For the text-containing cell, return its midpoint in (X, Y) coordinate format. 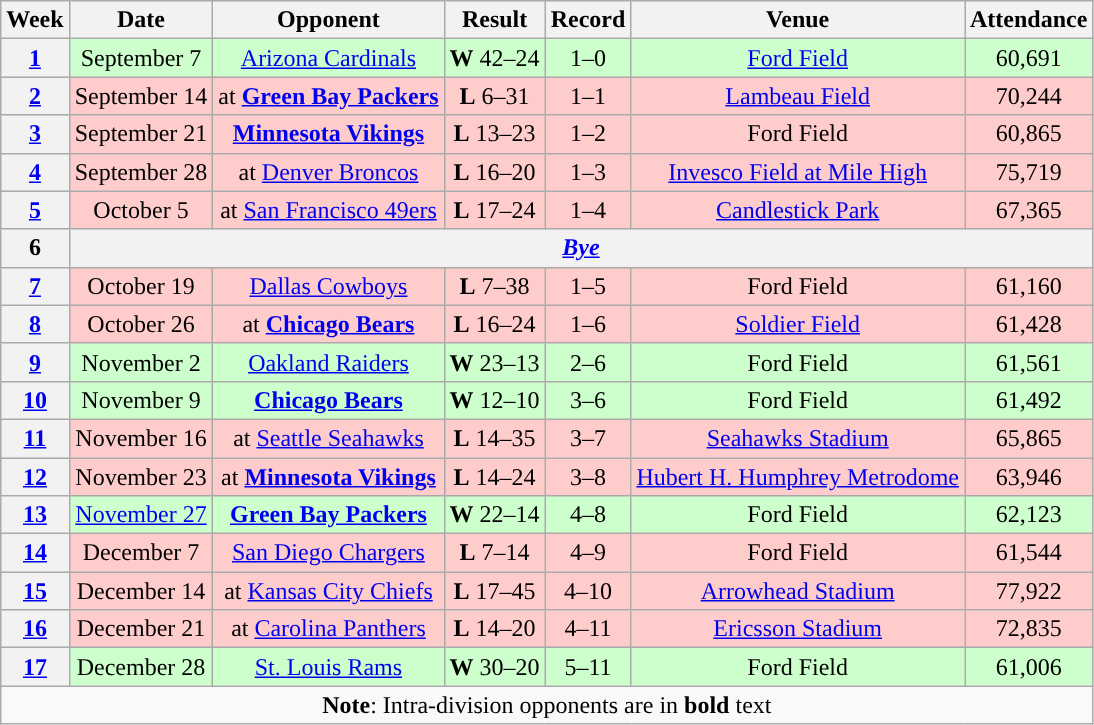
1–3 (588, 172)
1–4 (588, 210)
September 21 (141, 134)
October 19 (141, 286)
September 7 (141, 58)
65,865 (1028, 438)
2–6 (588, 362)
W 30–20 (494, 667)
L 14–24 (494, 477)
61,428 (1028, 324)
W 23–13 (494, 362)
1–6 (588, 324)
Venue (798, 20)
61,561 (1028, 362)
70,244 (1028, 96)
1–0 (588, 58)
5 (35, 210)
61,492 (1028, 400)
Green Bay Packers (328, 515)
60,691 (1028, 58)
11 (35, 438)
4–10 (588, 591)
15 (35, 591)
December 28 (141, 667)
at San Francisco 49ers (328, 210)
Date (141, 20)
at Denver Broncos (328, 172)
14 (35, 553)
Ericsson Stadium (798, 629)
Note: Intra-division opponents are in bold text (547, 705)
St. Louis Rams (328, 667)
Oakland Raiders (328, 362)
17 (35, 667)
at Minnesota Vikings (328, 477)
Dallas Cowboys (328, 286)
16 (35, 629)
3 (35, 134)
61,160 (1028, 286)
Soldier Field (798, 324)
Week (35, 20)
Chicago Bears (328, 400)
L 14–20 (494, 629)
1–5 (588, 286)
October 26 (141, 324)
75,719 (1028, 172)
at Green Bay Packers (328, 96)
L 16–24 (494, 324)
October 5 (141, 210)
3–6 (588, 400)
L 7–14 (494, 553)
November 16 (141, 438)
W 22–14 (494, 515)
Bye (581, 248)
W 12–10 (494, 400)
L 17–45 (494, 591)
13 (35, 515)
Result (494, 20)
Arizona Cardinals (328, 58)
at Seattle Seahawks (328, 438)
September 14 (141, 96)
Record (588, 20)
8 (35, 324)
L 7–38 (494, 286)
at Carolina Panthers (328, 629)
67,365 (1028, 210)
December 7 (141, 553)
November 2 (141, 362)
4–11 (588, 629)
Hubert H. Humphrey Metrodome (798, 477)
1 (35, 58)
at Kansas City Chiefs (328, 591)
1–1 (588, 96)
1–2 (588, 134)
L 13–23 (494, 134)
60,865 (1028, 134)
Candlestick Park (798, 210)
November 23 (141, 477)
10 (35, 400)
61,006 (1028, 667)
San Diego Chargers (328, 553)
2 (35, 96)
Seahawks Stadium (798, 438)
December 21 (141, 629)
4–9 (588, 553)
September 28 (141, 172)
61,544 (1028, 553)
63,946 (1028, 477)
L 6–31 (494, 96)
December 14 (141, 591)
Attendance (1028, 20)
7 (35, 286)
W 42–24 (494, 58)
12 (35, 477)
72,835 (1028, 629)
L 16–20 (494, 172)
November 9 (141, 400)
Opponent (328, 20)
5–11 (588, 667)
3–8 (588, 477)
Minnesota Vikings (328, 134)
November 27 (141, 515)
at Chicago Bears (328, 324)
4 (35, 172)
77,922 (1028, 591)
6 (35, 248)
Invesco Field at Mile High (798, 172)
62,123 (1028, 515)
3–7 (588, 438)
Lambeau Field (798, 96)
9 (35, 362)
L 14–35 (494, 438)
L 17–24 (494, 210)
Arrowhead Stadium (798, 591)
4–8 (588, 515)
